Return (x, y) of the center of cell containing provided text 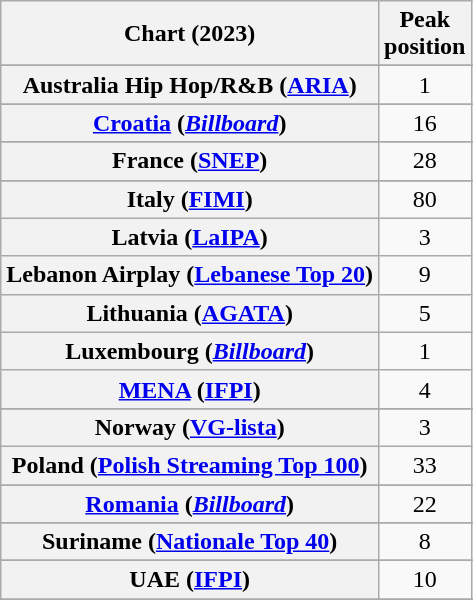
22 (425, 503)
28 (425, 161)
9 (425, 275)
5 (425, 313)
8 (425, 542)
Latvia (LaIPA) (190, 237)
80 (425, 199)
UAE (IFPI) (190, 580)
France (SNEP) (190, 161)
33 (425, 465)
Peakposition (425, 34)
Chart (2023) (190, 34)
Italy (FIMI) (190, 199)
MENA (IFPI) (190, 389)
10 (425, 580)
Lithuania (AGATA) (190, 313)
Romania (Billboard) (190, 503)
4 (425, 389)
Luxembourg (Billboard) (190, 351)
Australia Hip Hop/R&B (ARIA) (190, 85)
Croatia (Billboard) (190, 123)
Norway (VG-lista) (190, 427)
16 (425, 123)
Lebanon Airplay (Lebanese Top 20) (190, 275)
Suriname (Nationale Top 40) (190, 542)
Poland (Polish Streaming Top 100) (190, 465)
